Identify which cell holds the provided text, then report its (x, y) central coordinate. 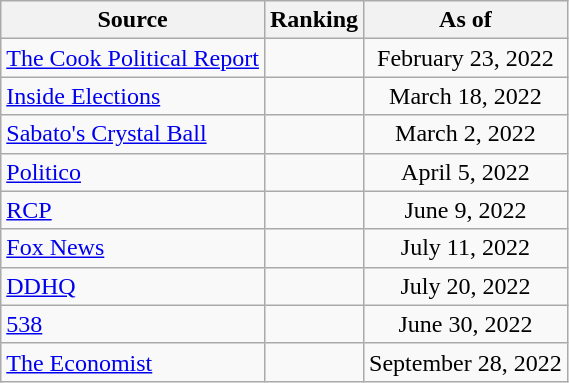
Ranking (314, 20)
June 30, 2022 (466, 324)
Inside Elections (133, 96)
March 2, 2022 (466, 134)
April 5, 2022 (466, 172)
June 9, 2022 (466, 210)
September 28, 2022 (466, 362)
The Economist (133, 362)
Politico (133, 172)
Source (133, 20)
538 (133, 324)
July 11, 2022 (466, 248)
The Cook Political Report (133, 58)
Sabato's Crystal Ball (133, 134)
DDHQ (133, 286)
As of (466, 20)
RCP (133, 210)
Fox News (133, 248)
February 23, 2022 (466, 58)
March 18, 2022 (466, 96)
July 20, 2022 (466, 286)
